For the text-containing cell, return its midpoint in [x, y] coordinate format. 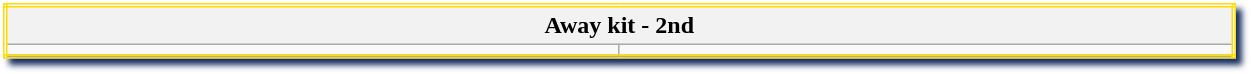
Away kit - 2nd [619, 25]
